Search for the cell housing the specified text and yield its (X, Y) center coordinate. 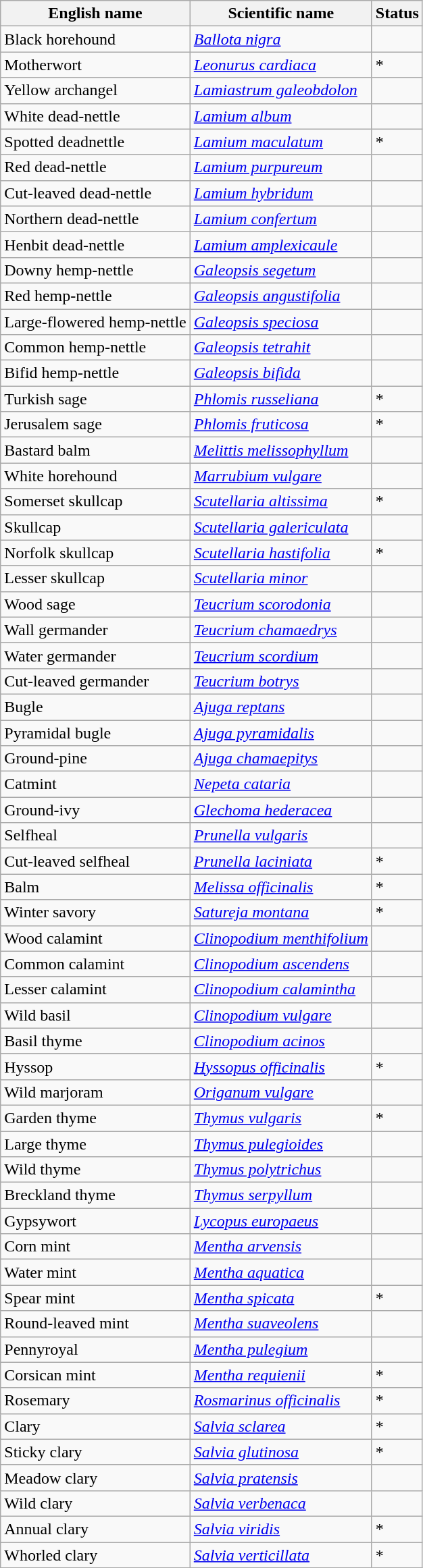
Bifid hemp-nettle (95, 373)
Catmint (95, 784)
Jerusalem sage (95, 425)
Mentha arvensis (281, 1247)
Cut-leaved germander (95, 681)
Northern dead-nettle (95, 219)
Lesser skullcap (95, 578)
Galeopsis bifida (281, 373)
Phlomis russeliana (281, 399)
Spotted deadnettle (95, 142)
Wild thyme (95, 1170)
Salvia pratensis (281, 1478)
Wild marjoram (95, 1092)
Corn mint (95, 1247)
Winter savory (95, 913)
Yellow archangel (95, 90)
Melittis melissophyllum (281, 450)
Clary (95, 1426)
Teucrium scordium (281, 655)
Water mint (95, 1272)
Wood sage (95, 604)
Common hemp-nettle (95, 348)
Teucrium scorodonia (281, 604)
Lycopus europaeus (281, 1221)
Origanum vulgare (281, 1092)
Teucrium chamaedrys (281, 630)
Rosemary (95, 1401)
Scutellaria minor (281, 578)
Salvia sclarea (281, 1426)
Ground-pine (95, 759)
Water germander (95, 655)
Mentha spicata (281, 1298)
Clinopodium calamintha (281, 990)
Hyssopus officinalis (281, 1066)
Glechoma hederacea (281, 810)
Norfolk skullcap (95, 553)
Scutellaria altissima (281, 502)
Teucrium botrys (281, 681)
Prunella laciniata (281, 861)
Black horehound (95, 39)
Clinopodium ascendens (281, 964)
Lamium purpureum (281, 167)
Selfheal (95, 836)
Marrubium vulgare (281, 476)
Rosmarinus officinalis (281, 1401)
Bastard balm (95, 450)
Lamium amplexicaule (281, 244)
Somerset skullcap (95, 502)
Skullcap (95, 527)
Sticky clary (95, 1452)
Lesser calamint (95, 990)
Corsican mint (95, 1375)
White horehound (95, 476)
Ground-ivy (95, 810)
Galeopsis angustifolia (281, 296)
Scientific name (281, 13)
English name (95, 13)
Wall germander (95, 630)
Hyssop (95, 1066)
Lamiastrum galeobdolon (281, 90)
Ajuga reptans (281, 707)
Breckland thyme (95, 1195)
Galeopsis tetrahit (281, 348)
Henbit dead-nettle (95, 244)
Bugle (95, 707)
White dead-nettle (95, 116)
Pyramidal bugle (95, 732)
Large thyme (95, 1144)
Pennyroyal (95, 1349)
Wild clary (95, 1503)
Leonurus cardiaca (281, 65)
Lamium maculatum (281, 142)
Mentha suaveolens (281, 1324)
Mentha aquatica (281, 1272)
Lamium confertum (281, 219)
Mentha pulegium (281, 1349)
Satureja montana (281, 913)
Large-flowered hemp-nettle (95, 322)
Prunella vulgaris (281, 836)
Wild basil (95, 1015)
Spear mint (95, 1298)
Scutellaria galericulata (281, 527)
Thymus serpyllum (281, 1195)
Gypsywort (95, 1221)
Garden thyme (95, 1118)
Phlomis fruticosa (281, 425)
Mentha requienii (281, 1375)
Ballota nigra (281, 39)
Thymus polytrichus (281, 1170)
Clinopodium menthifolium (281, 938)
Salvia glutinosa (281, 1452)
Turkish sage (95, 399)
Nepeta cataria (281, 784)
Galeopsis segetum (281, 270)
Meadow clary (95, 1478)
Common calamint (95, 964)
Ajuga chamaepitys (281, 759)
Round-leaved mint (95, 1324)
Melissa officinalis (281, 887)
Red hemp-nettle (95, 296)
Status (397, 13)
Lamium album (281, 116)
Annual clary (95, 1529)
Galeopsis speciosa (281, 322)
Ajuga pyramidalis (281, 732)
Salvia verbenaca (281, 1503)
Downy hemp-nettle (95, 270)
Wood calamint (95, 938)
Clinopodium acinos (281, 1041)
Basil thyme (95, 1041)
Clinopodium vulgare (281, 1015)
Balm (95, 887)
Thymus vulgaris (281, 1118)
Lamium hybridum (281, 193)
Whorled clary (95, 1555)
Cut-leaved selfheal (95, 861)
Red dead-nettle (95, 167)
Scutellaria hastifolia (281, 553)
Motherwort (95, 65)
Cut-leaved dead-nettle (95, 193)
Salvia viridis (281, 1529)
Salvia verticillata (281, 1555)
Thymus pulegioides (281, 1144)
